Search for the cell housing the specified text and yield its [X, Y] center coordinate. 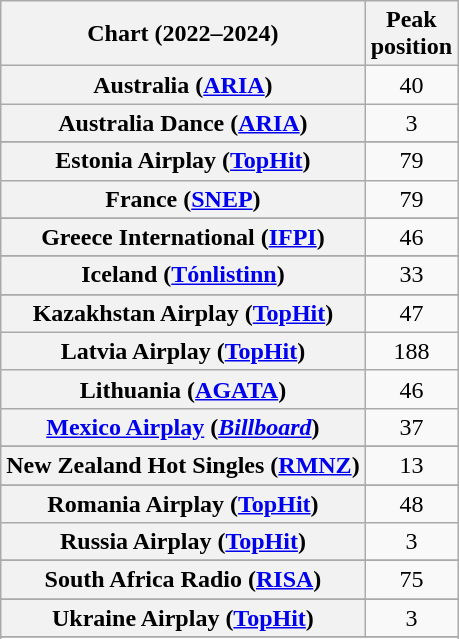
South Africa Radio (RISA) [183, 580]
13 [411, 465]
Australia (ARIA) [183, 85]
Estonia Airplay (TopHit) [183, 161]
40 [411, 85]
Australia Dance (ARIA) [183, 123]
New Zealand Hot Singles (RMNZ) [183, 465]
Iceland (Tónlistinn) [183, 275]
Mexico Airplay (Billboard) [183, 427]
Peakposition [411, 34]
33 [411, 275]
Ukraine Airplay (TopHit) [183, 618]
Lithuania (AGATA) [183, 389]
France (SNEP) [183, 199]
37 [411, 427]
47 [411, 313]
Romania Airplay (TopHit) [183, 503]
Greece International (IFPI) [183, 237]
48 [411, 503]
Russia Airplay (TopHit) [183, 542]
75 [411, 580]
Latvia Airplay (TopHit) [183, 351]
Chart (2022–2024) [183, 34]
Kazakhstan Airplay (TopHit) [183, 313]
188 [411, 351]
